Find where the given text appears and provide that cell's center as (x, y) coordinate. 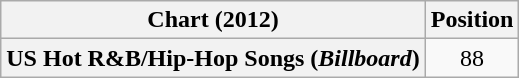
Chart (2012) (213, 20)
US Hot R&B/Hip-Hop Songs (Billboard) (213, 58)
Position (472, 20)
88 (472, 58)
